From the cell containing the given text, extract its center point as [X, Y] coordinate. 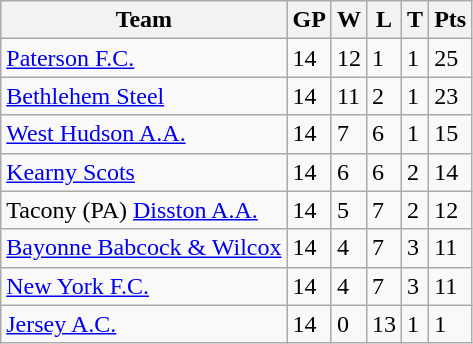
GP [309, 20]
15 [450, 134]
Team [144, 20]
W [348, 20]
Jersey A.C. [144, 324]
Tacony (PA) Disston A.A. [144, 210]
Kearny Scots [144, 172]
Paterson F.C. [144, 58]
L [384, 20]
New York F.C. [144, 286]
0 [348, 324]
13 [384, 324]
T [416, 20]
West Hudson A.A. [144, 134]
23 [450, 96]
Pts [450, 20]
25 [450, 58]
Bayonne Babcock & Wilcox [144, 248]
Bethlehem Steel [144, 96]
5 [348, 210]
